Identify which cell holds the provided text, then report its [x, y] central coordinate. 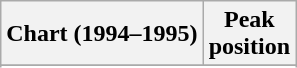
Chart (1994–1995) [102, 34]
Peakposition [249, 34]
